Return the [X, Y] coordinate for the center point of the cell that contains the specified text.  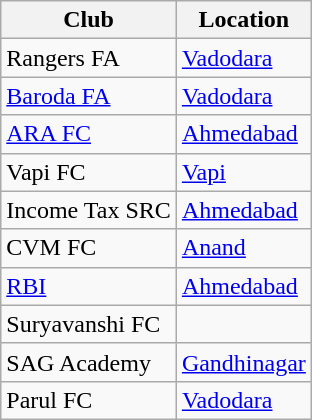
Parul FC [89, 400]
Income Tax SRC [89, 210]
Gandhinagar [244, 362]
Vapi [244, 172]
RBI [89, 286]
SAG Academy [89, 362]
Rangers FA [89, 58]
Vapi FC [89, 172]
Club [89, 20]
Suryavanshi FC [89, 324]
Location [244, 20]
Anand [244, 248]
CVM FC [89, 248]
Baroda FA [89, 96]
ARA FC [89, 134]
